Provide the [x, y] coordinate of the cell's center where the given text is located.  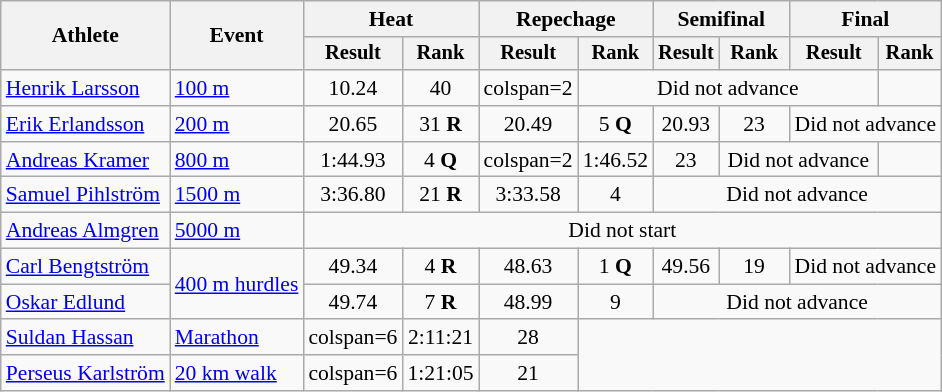
Did not start [622, 231]
Oskar Edlund [86, 302]
21 R [440, 195]
Henrik Larsson [86, 88]
5 Q [616, 124]
20 km walk [237, 373]
20.49 [528, 124]
Samuel Pihlström [86, 195]
1 Q [616, 267]
31 R [440, 124]
48.99 [528, 302]
Athlete [86, 36]
Erik Erlandsson [86, 124]
1:21:05 [440, 373]
Marathon [237, 338]
4 R [440, 267]
48.63 [528, 267]
19 [754, 267]
Suldan Hassan [86, 338]
Andreas Almgren [86, 231]
10.24 [352, 88]
3:33.58 [528, 195]
Repechage [566, 19]
Final [866, 19]
21 [528, 373]
Carl Bengtström [86, 267]
49.74 [352, 302]
2:11:21 [440, 338]
49.56 [686, 267]
20.65 [352, 124]
3:36.80 [352, 195]
400 m hurdles [237, 284]
Heat [390, 19]
4 Q [440, 160]
5000 m [237, 231]
Andreas Kramer [86, 160]
9 [616, 302]
200 m [237, 124]
28 [528, 338]
20.93 [686, 124]
Perseus Karlström [86, 373]
800 m [237, 160]
100 m [237, 88]
1500 m [237, 195]
1:44.93 [352, 160]
4 [616, 195]
49.34 [352, 267]
7 R [440, 302]
Event [237, 36]
1:46.52 [616, 160]
Semifinal [721, 19]
40 [440, 88]
